Find where the given text appears and provide that cell's center as [X, Y] coordinate. 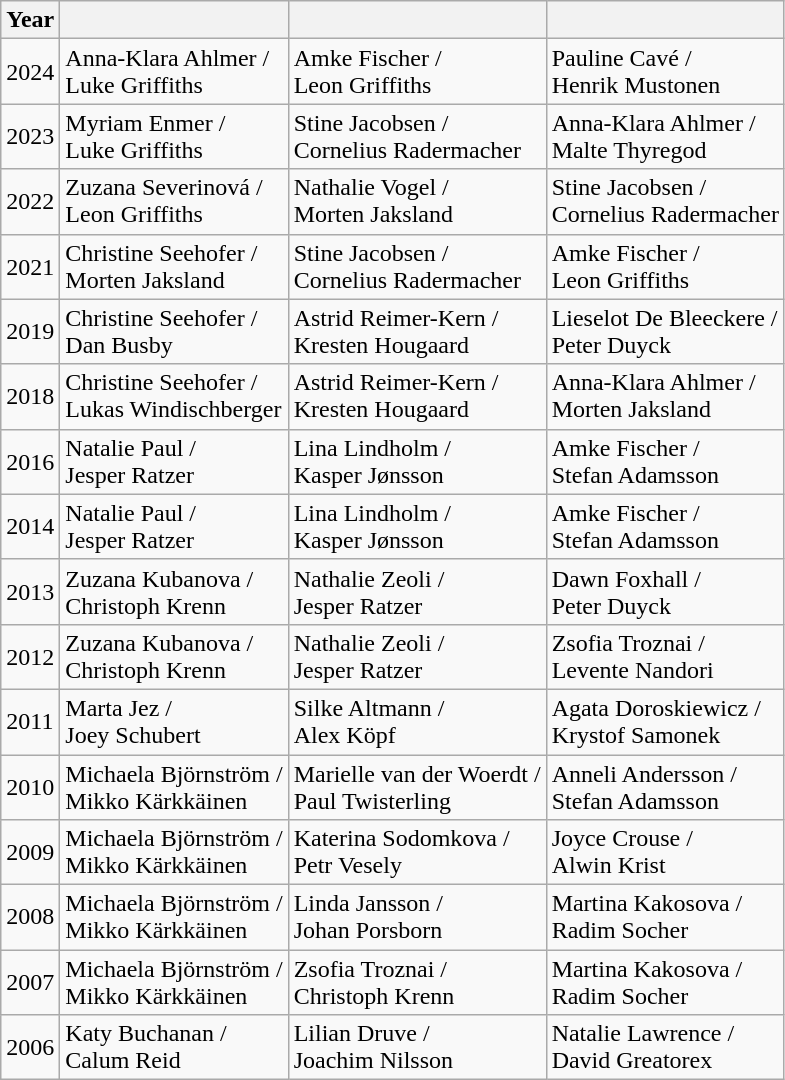
Anneli Andersson /Stefan Adamsson [665, 786]
Anna-Klara Ahlmer /Luke Griffiths [174, 72]
2007 [30, 982]
Nathalie Vogel /Morten Jaksland [417, 202]
Christine Seehofer /Morten Jaksland [174, 266]
Silke Altmann /Alex Köpf [417, 722]
Katerina Sodomkova /Petr Vesely [417, 852]
2023 [30, 136]
Joyce Crouse /Alwin Krist [665, 852]
2024 [30, 72]
2018 [30, 396]
Zsofia Troznai /Christoph Krenn [417, 982]
Myriam Enmer /Luke Griffiths [174, 136]
2014 [30, 526]
Christine Seehofer /Dan Busby [174, 332]
Lilian Druve /Joachim Nilsson [417, 1048]
2021 [30, 266]
2008 [30, 918]
Agata Doroskiewicz /Krystof Samonek [665, 722]
Zuzana Severinová /Leon Griffiths [174, 202]
Lieselot De Bleeckere /Peter Duyck [665, 332]
Anna-Klara Ahlmer /Morten Jaksland [665, 396]
Katy Buchanan /Calum Reid [174, 1048]
2013 [30, 592]
2012 [30, 656]
Marta Jez /Joey Schubert [174, 722]
Linda Jansson /Johan Porsborn [417, 918]
Zsofia Troznai /Levente Nandori [665, 656]
2016 [30, 462]
Anna-Klara Ahlmer /Malte Thyregod [665, 136]
Christine Seehofer /Lukas Windischberger [174, 396]
Dawn Foxhall /Peter Duyck [665, 592]
2022 [30, 202]
2011 [30, 722]
2009 [30, 852]
Natalie Lawrence /David Greatorex [665, 1048]
2010 [30, 786]
Year [30, 20]
Marielle van der Woerdt /Paul Twisterling [417, 786]
2006 [30, 1048]
2019 [30, 332]
Pauline Cavé /Henrik Mustonen [665, 72]
